Search for the cell housing the specified text and yield its (X, Y) center coordinate. 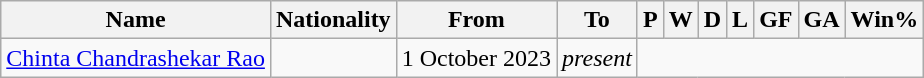
GA (822, 20)
Chinta Chandrashekar Rao (136, 58)
W (680, 20)
L (740, 20)
Nationality (333, 20)
Win% (884, 20)
D (712, 20)
From (476, 20)
P (650, 20)
To (598, 20)
GF (776, 20)
present (598, 58)
Name (136, 20)
1 October 2023 (476, 58)
